Pinpoint the cell where the given text exists, returning its (x, y) midpoint coordinate. 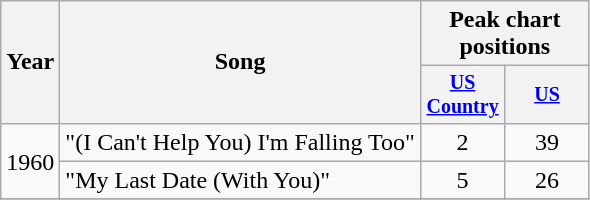
"My Last Date (With You)" (240, 180)
39 (547, 142)
Year (30, 62)
Peak chart positions (504, 34)
2 (462, 142)
US (547, 94)
5 (462, 180)
"(I Can't Help You) I'm Falling Too" (240, 142)
1960 (30, 161)
US Country (462, 94)
Song (240, 62)
26 (547, 180)
